Detect which cell encompasses the target text, then output its [x, y] center coordinate. 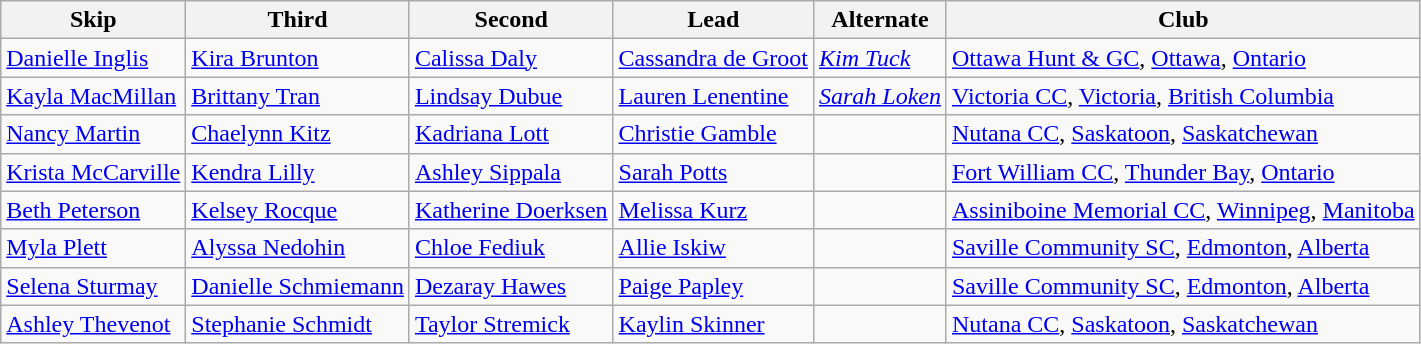
Ottawa Hunt & GC, Ottawa, Ontario [1183, 58]
Calissa Daly [511, 58]
Kaylin Skinner [713, 324]
Second [511, 20]
Alyssa Nedohin [298, 248]
Taylor Stremick [511, 324]
Kendra Lilly [298, 172]
Victoria CC, Victoria, British Columbia [1183, 96]
Lead [713, 20]
Selena Sturmay [94, 286]
Chloe Fediuk [511, 248]
Assiniboine Memorial CC, Winnipeg, Manitoba [1183, 210]
Danielle Schmiemann [298, 286]
Alternate [880, 20]
Christie Gamble [713, 134]
Club [1183, 20]
Melissa Kurz [713, 210]
Katherine Doerksen [511, 210]
Kelsey Rocque [298, 210]
Sarah Potts [713, 172]
Kayla MacMillan [94, 96]
Krista McCarville [94, 172]
Kadriana Lott [511, 134]
Skip [94, 20]
Danielle Inglis [94, 58]
Sarah Loken [880, 96]
Paige Papley [713, 286]
Fort William CC, Thunder Bay, Ontario [1183, 172]
Ashley Thevenot [94, 324]
Kira Brunton [298, 58]
Allie Iskiw [713, 248]
Cassandra de Groot [713, 58]
Beth Peterson [94, 210]
Nancy Martin [94, 134]
Lindsay Dubue [511, 96]
Third [298, 20]
Kim Tuck [880, 58]
Ashley Sippala [511, 172]
Myla Plett [94, 248]
Stephanie Schmidt [298, 324]
Lauren Lenentine [713, 96]
Chaelynn Kitz [298, 134]
Dezaray Hawes [511, 286]
Brittany Tran [298, 96]
